Identify which cell holds the provided text, then report its (x, y) central coordinate. 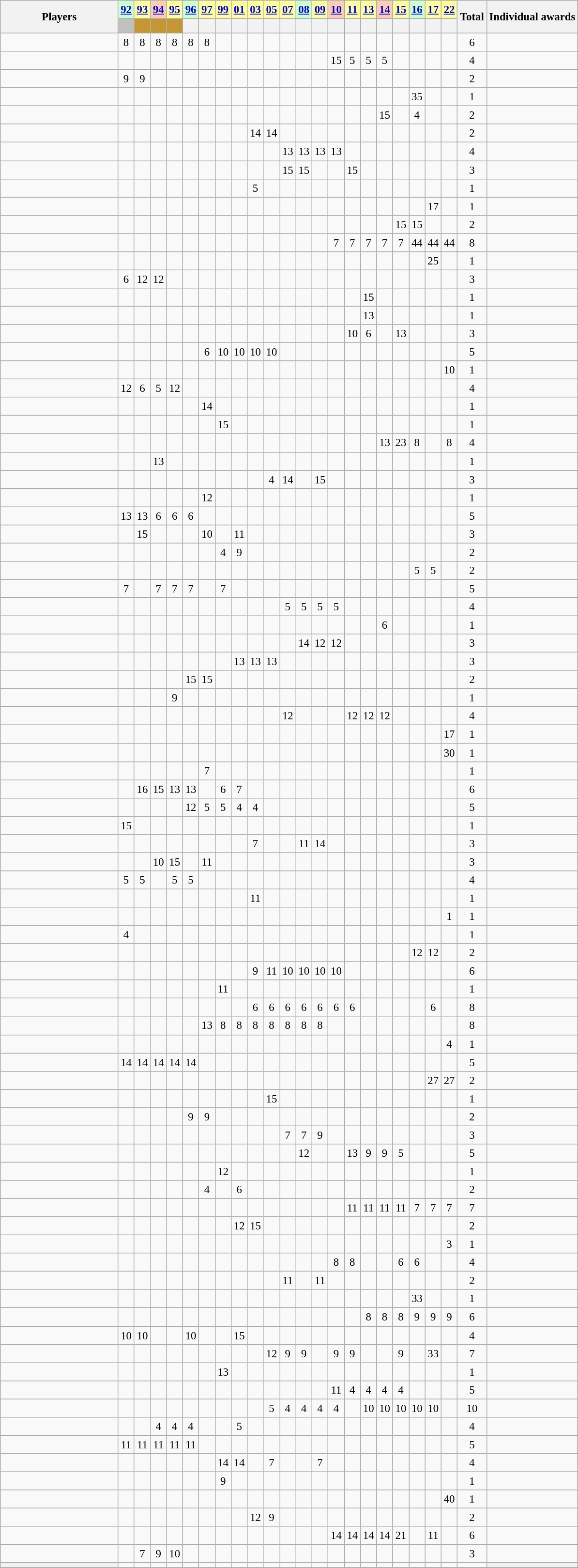
30 (449, 753)
Total (472, 17)
03 (256, 10)
Individual awards (532, 17)
08 (304, 10)
97 (207, 10)
93 (142, 10)
22 (449, 10)
07 (288, 10)
23 (401, 443)
94 (159, 10)
96 (191, 10)
95 (174, 10)
01 (239, 10)
40 (449, 1499)
35 (417, 97)
92 (126, 10)
09 (319, 10)
25 (433, 261)
99 (223, 10)
21 (401, 1536)
Players (59, 17)
05 (271, 10)
